Locate the cell with the specified text and output its [x, y] center coordinate. 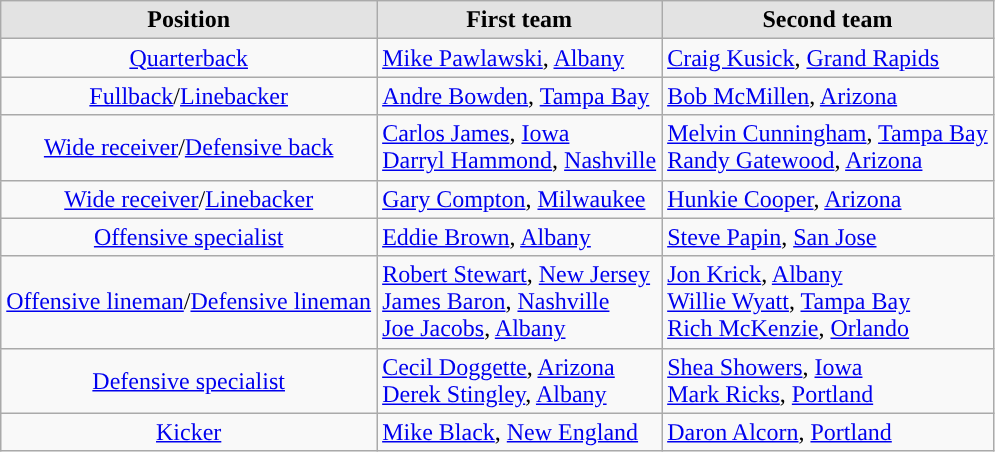
Andre Bowden, Tampa Bay [520, 96]
Jon Krick, AlbanyWillie Wyatt, Tampa BayRich McKenzie, Orlando [828, 302]
Robert Stewart, New JerseyJames Baron, NashvilleJoe Jacobs, Albany [520, 302]
Mike Pawlawski, Albany [520, 58]
Melvin Cunningham, Tampa BayRandy Gatewood, Arizona [828, 148]
Second team [828, 20]
Quarterback [189, 58]
Position [189, 20]
Defensive specialist [189, 380]
Bob McMillen, Arizona [828, 96]
Fullback/Linebacker [189, 96]
Shea Showers, IowaMark Ricks, Portland [828, 380]
Daron Alcorn, Portland [828, 432]
Mike Black, New England [520, 432]
Cecil Doggette, ArizonaDerek Stingley, Albany [520, 380]
First team [520, 20]
Wide receiver/Linebacker [189, 199]
Kicker [189, 432]
Eddie Brown, Albany [520, 237]
Wide receiver/Defensive back [189, 148]
Gary Compton, Milwaukee [520, 199]
Hunkie Cooper, Arizona [828, 199]
Offensive lineman/Defensive lineman [189, 302]
Craig Kusick, Grand Rapids [828, 58]
Carlos James, IowaDarryl Hammond, Nashville [520, 148]
Offensive specialist [189, 237]
Steve Papin, San Jose [828, 237]
